For the text-containing cell, return its midpoint in (X, Y) coordinate format. 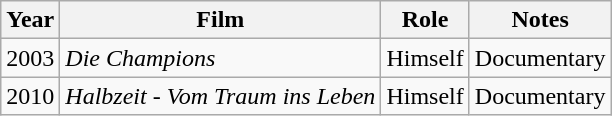
Year (30, 20)
Notes (540, 20)
Film (220, 20)
Role (425, 20)
Die Champions (220, 58)
2003 (30, 58)
Halbzeit - Vom Traum ins Leben (220, 96)
2010 (30, 96)
